Extract the (x, y) coordinate from the center of the cell holding the provided text.  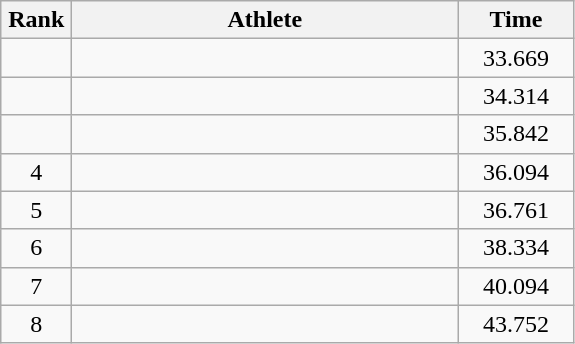
36.761 (516, 210)
4 (36, 172)
36.094 (516, 172)
8 (36, 324)
6 (36, 248)
7 (36, 286)
40.094 (516, 286)
Time (516, 20)
35.842 (516, 134)
38.334 (516, 248)
34.314 (516, 96)
5 (36, 210)
Athlete (265, 20)
43.752 (516, 324)
33.669 (516, 58)
Rank (36, 20)
